Find where the given text appears and provide that cell's center as (X, Y) coordinate. 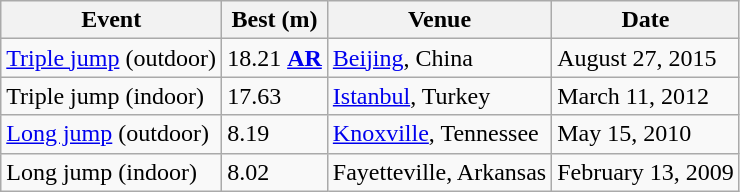
Date (646, 20)
18.21 AR (275, 58)
Istanbul, Turkey (439, 96)
May 15, 2010 (646, 134)
8.02 (275, 172)
17.63 (275, 96)
Triple jump (indoor) (112, 96)
Best (m) (275, 20)
8.19 (275, 134)
Long jump (indoor) (112, 172)
Fayetteville, Arkansas (439, 172)
August 27, 2015 (646, 58)
Knoxville, Tennessee (439, 134)
Venue (439, 20)
March 11, 2012 (646, 96)
Event (112, 20)
Triple jump (outdoor) (112, 58)
Beijing, China (439, 58)
February 13, 2009 (646, 172)
Long jump (outdoor) (112, 134)
